Provide the (X, Y) coordinate of the cell's center where the given text is located.  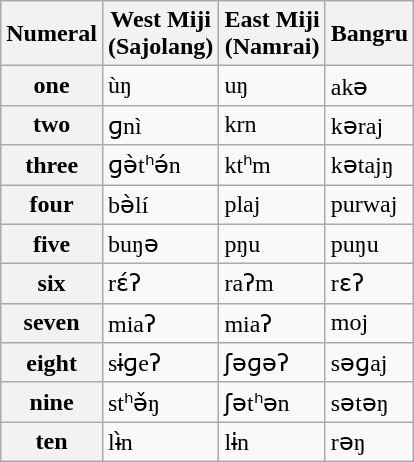
sətəŋ (369, 402)
ʃətʰən (272, 402)
lɨ̀n (160, 442)
four (52, 204)
six (52, 284)
five (52, 244)
three (52, 165)
ktʰm (272, 165)
West Miji(Sajolang) (160, 34)
lɨn (272, 442)
ʃəɡəʔ (272, 363)
puŋu (369, 244)
ɡnì (160, 125)
ten (52, 442)
sɨɡeʔ (160, 363)
rɛʔ (369, 284)
Numeral (52, 34)
eight (52, 363)
kətajŋ (369, 165)
East Miji(Namrai) (272, 34)
uŋ (272, 86)
purwaj (369, 204)
raʔm (272, 284)
Bangru (369, 34)
bə̀lí (160, 204)
kəraj (369, 125)
plaj (272, 204)
one (52, 86)
ùŋ (160, 86)
akə (369, 86)
stʰə̌ŋ (160, 402)
ɡə̀tʰə́n (160, 165)
buŋə (160, 244)
səɡaj (369, 363)
pŋu (272, 244)
seven (52, 323)
rɛ́ʔ (160, 284)
moj (369, 323)
rəŋ (369, 442)
two (52, 125)
nine (52, 402)
krn (272, 125)
